From the cell containing the given text, extract its center point as [x, y] coordinate. 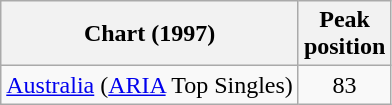
Chart (1997) [150, 34]
Australia (ARIA Top Singles) [150, 85]
Peakposition [344, 34]
83 [344, 85]
